Output the [X, Y] coordinate of the center of the cell containing the given text.  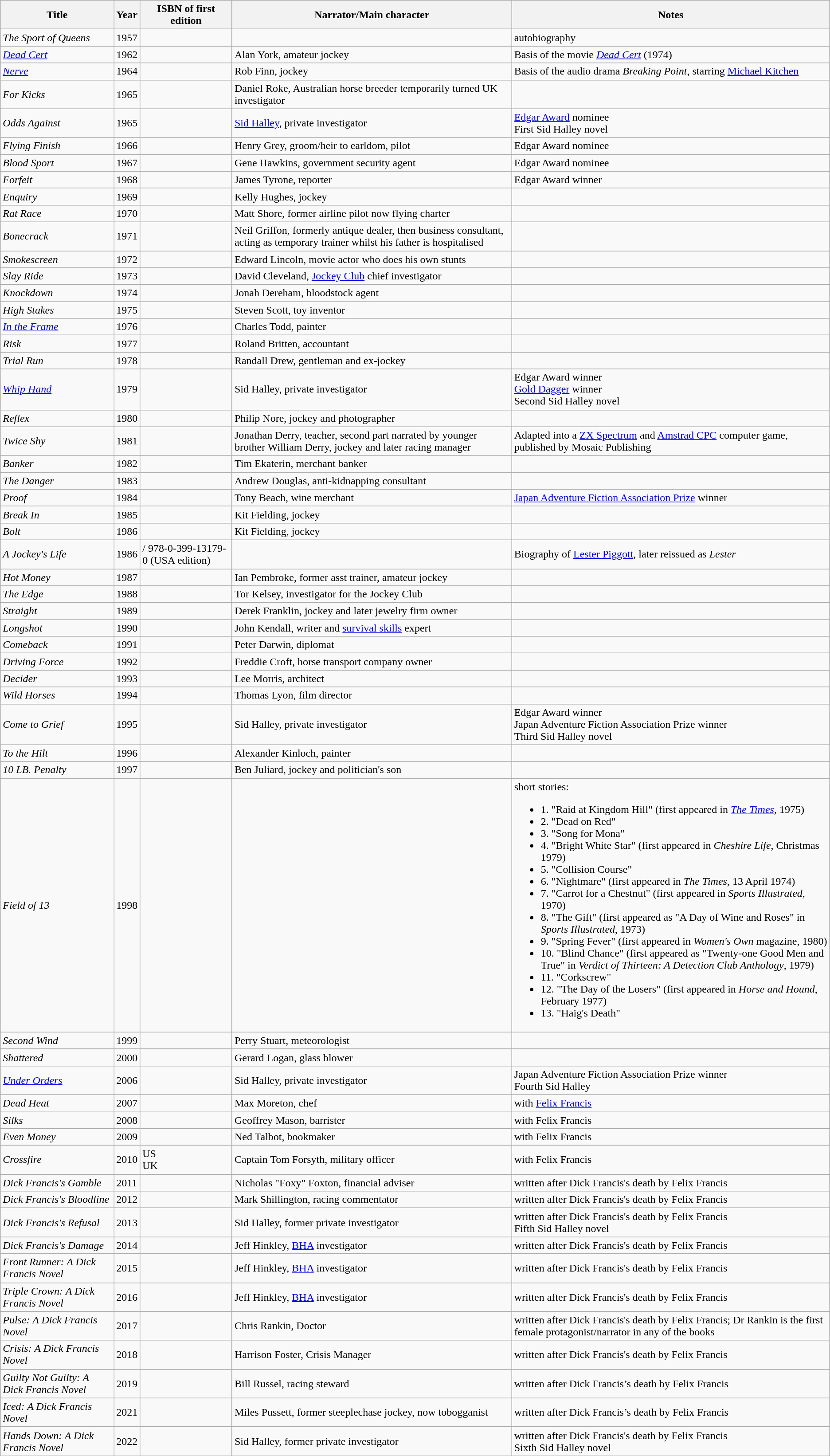
Dead Heat [57, 1103]
2018 [127, 1354]
1967 [127, 163]
2007 [127, 1103]
Ben Juliard, jockey and politician's son [372, 770]
Neil Griffon, formerly antique dealer, then business consultant, acting as temporary trainer whilst his father is hospitalised [372, 236]
1999 [127, 1040]
Guilty Not Guilty: A Dick Francis Novel [57, 1384]
Blood Sport [57, 163]
Edgar Award winner Gold Dagger winner Second Sid Halley novel [670, 389]
Lee Morris, architect [372, 679]
Alexander Kinloch, painter [372, 753]
Captain Tom Forsyth, military officer [372, 1160]
1990 [127, 628]
1989 [127, 611]
/ 978-0-399-13179-0 (USA edition) [186, 554]
1982 [127, 464]
Bolt [57, 531]
Roland Britten, accountant [372, 344]
Break In [57, 514]
1997 [127, 770]
John Kendall, writer and survival skills expert [372, 628]
Jonathan Derry, teacher, second part narrated by younger brother William Derry, jockey and later racing manager [372, 441]
Under Orders [57, 1080]
Crisis: A Dick Francis Novel [57, 1354]
2010 [127, 1160]
1974 [127, 293]
The Edge [57, 594]
Field of 13 [57, 905]
Proof [57, 498]
10 LB. Penalty [57, 770]
Mark Shillington, racing commentator [372, 1200]
2009 [127, 1137]
Derek Franklin, jockey and later jewelry firm owner [372, 611]
Max Moreton, chef [372, 1103]
Rob Finn, jockey [372, 71]
1966 [127, 146]
High Stakes [57, 310]
Kelly Hughes, jockey [372, 196]
Iced: A Dick Francis Novel [57, 1412]
Decider [57, 679]
Alan York, amateur jockey [372, 55]
Philip Nore, jockey and photographer [372, 418]
Second Wind [57, 1040]
1980 [127, 418]
1978 [127, 361]
Front Runner: A Dick Francis Novel [57, 1268]
Daniel Roke, Australian horse breeder temporarily turned UK investigator [372, 94]
1972 [127, 259]
1970 [127, 213]
Twice Shy [57, 441]
Knockdown [57, 293]
Bill Russel, racing steward [372, 1384]
Miles Pussett, former steeplechase jockey, now tobogganist [372, 1412]
Hot Money [57, 577]
Come to Grief [57, 724]
Tim Ekaterin, merchant banker [372, 464]
1995 [127, 724]
Harrison Foster, Crisis Manager [372, 1354]
2008 [127, 1120]
2011 [127, 1183]
1991 [127, 645]
1971 [127, 236]
written after Dick Francis's death by Felix Francis Sixth Sid Halley novel [670, 1441]
Freddie Croft, horse transport company owner [372, 662]
Andrew Douglas, anti-kidnapping consultant [372, 481]
1973 [127, 276]
Title [57, 15]
2000 [127, 1057]
Odds Against [57, 123]
Nerve [57, 71]
Basis of the movie Dead Cert (1974) [670, 55]
Dick Francis's Gamble [57, 1183]
Slay Ride [57, 276]
To the Hilt [57, 753]
Year [127, 15]
2021 [127, 1412]
A Jockey's Life [57, 554]
Hands Down: A Dick Francis Novel [57, 1441]
Dick Francis's Bloodline [57, 1200]
1987 [127, 577]
Edgar Award winner Japan Adventure Fiction Association Prize winner Third Sid Halley novel [670, 724]
2013 [127, 1222]
Geoffrey Mason, barrister [372, 1120]
Smokescreen [57, 259]
1969 [127, 196]
Driving Force [57, 662]
Shattered [57, 1057]
Trial Run [57, 361]
Randall Drew, gentleman and ex-jockey [372, 361]
Steven Scott, toy inventor [372, 310]
2006 [127, 1080]
Flying Finish [57, 146]
In the Frame [57, 327]
The Sport of Queens [57, 38]
2016 [127, 1297]
David Cleveland, Jockey Club chief investigator [372, 276]
1979 [127, 389]
Bonecrack [57, 236]
Notes [670, 15]
Gene Hawkins, government security agent [372, 163]
Ian Pembroke, former asst trainer, amateur jockey [372, 577]
1996 [127, 753]
2022 [127, 1441]
Dick Francis's Damage [57, 1245]
1968 [127, 180]
Dead Cert [57, 55]
Peter Darwin, diplomat [372, 645]
1975 [127, 310]
2012 [127, 1200]
Wild Horses [57, 695]
Reflex [57, 418]
Charles Todd, painter [372, 327]
Matt Shore, former airline pilot now flying charter [372, 213]
Risk [57, 344]
1993 [127, 679]
1988 [127, 594]
The Danger [57, 481]
Adapted into a ZX Spectrum and Amstrad CPC computer game, published by Mosaic Publishing [670, 441]
1998 [127, 905]
autobiography [670, 38]
1964 [127, 71]
Enquiry [57, 196]
Japan Adventure Fiction Association Prize winner Fourth Sid Halley [670, 1080]
Edgar Award nominee First Sid Halley novel [670, 123]
1984 [127, 498]
Chris Rankin, Doctor [372, 1326]
Tony Beach, wine merchant [372, 498]
Biography of Lester Piggott, later reissued as Lester [670, 554]
Banker [57, 464]
Nicholas "Foxy" Foxton, financial adviser [372, 1183]
1983 [127, 481]
Thomas Lyon, film director [372, 695]
written after Dick Francis's death by Felix Francis; Dr Rankin is the first female protagonist/narrator in any of the books [670, 1326]
Rat Race [57, 213]
written after Dick Francis's death by Felix Francis Fifth Sid Halley novel [670, 1222]
2015 [127, 1268]
For Kicks [57, 94]
Basis of the audio drama Breaking Point, starring Michael Kitchen [670, 71]
2019 [127, 1384]
Whip Hand [57, 389]
Ned Talbot, bookmaker [372, 1137]
Edward Lincoln, movie actor who does his own stunts [372, 259]
ISBN of first edition [186, 15]
Crossfire [57, 1160]
1985 [127, 514]
Pulse: A Dick Francis Novel [57, 1326]
Triple Crown: A Dick Francis Novel [57, 1297]
Perry Stuart, meteorologist [372, 1040]
Edgar Award winner [670, 180]
1981 [127, 441]
1994 [127, 695]
Comeback [57, 645]
Jonah Dereham, bloodstock agent [372, 293]
Forfeit [57, 180]
1976 [127, 327]
Dick Francis's Refusal [57, 1222]
Tor Kelsey, investigator for the Jockey Club [372, 594]
2017 [127, 1326]
James Tyrone, reporter [372, 180]
Silks [57, 1120]
Longshot [57, 628]
Even Money [57, 1137]
Gerard Logan, glass blower [372, 1057]
Narrator/Main character [372, 15]
1962 [127, 55]
US UK [186, 1160]
Straight [57, 611]
2014 [127, 1245]
1957 [127, 38]
Henry Grey, groom/heir to earldom, pilot [372, 146]
Japan Adventure Fiction Association Prize winner [670, 498]
1977 [127, 344]
1992 [127, 662]
